Determine the (x, y) coordinate at the center of the cell enclosing the given text.  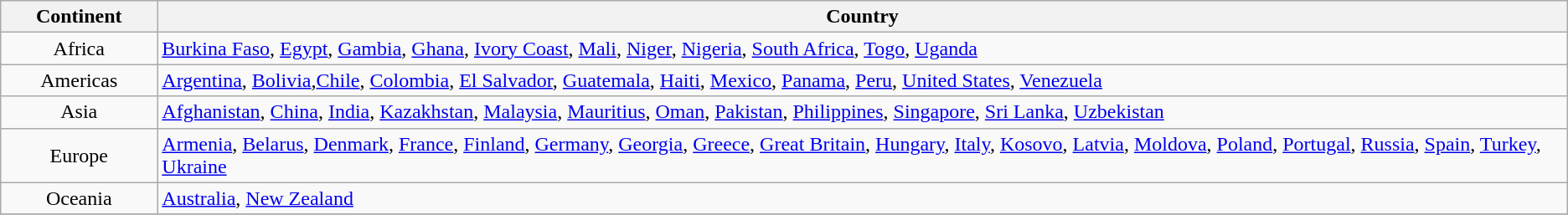
Oceania (79, 198)
Americas (79, 80)
Europe (79, 156)
Burkina Faso, Egypt, Gambia, Ghana, Ivory Coast, Mali, Niger, Nigeria, South Africa, Togo, Uganda (863, 49)
Africa (79, 49)
Argentina, Bolivia,Chile, Colombia, El Salvador, Guatemala, Haiti, Mexico, Panama, Peru, United States, Venezuela (863, 80)
Australia, New Zealand (863, 198)
Country (863, 17)
Asia (79, 112)
Continent (79, 17)
Afghanistan, China, India, Kazakhstan, Malaysia, Mauritius, Oman, Pakistan, Philippines, Singapore, Sri Lanka, Uzbekistan (863, 112)
